For the text-containing cell, return its midpoint in [x, y] coordinate format. 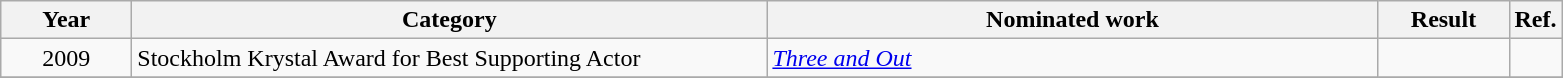
Result [1444, 20]
2009 [66, 58]
Year [66, 20]
Stockholm Krystal Award for Best Supporting Actor [450, 58]
Ref. [1536, 20]
Category [450, 20]
Three and Out [1072, 58]
Nominated work [1072, 20]
